Extract the [X, Y] coordinate from the center of the cell holding the provided text.  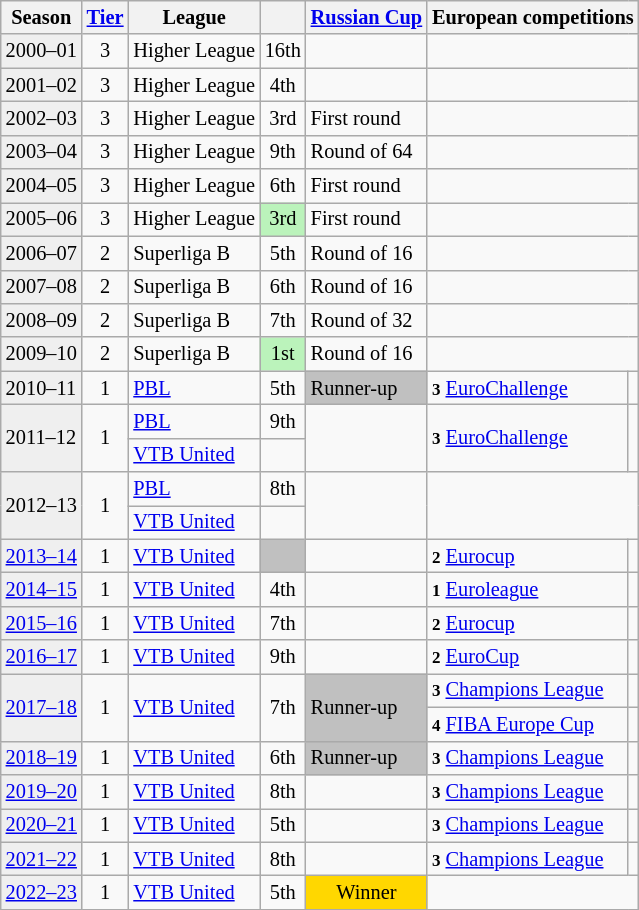
2010–11 [42, 388]
4 FIBA Europe Cup [528, 724]
2016–17 [42, 657]
2022–23 [42, 892]
2015–16 [42, 623]
1st [283, 354]
2003–04 [42, 152]
2020–21 [42, 825]
2002–03 [42, 118]
Season [42, 17]
2004–05 [42, 186]
2011–12 [42, 438]
2001–02 [42, 85]
2005–06 [42, 219]
2 EuroCup [528, 657]
2013–14 [42, 556]
2017–18 [42, 706]
European competitions [533, 17]
2018–19 [42, 758]
2008–09 [42, 320]
Winner [366, 892]
2014–15 [42, 589]
2019–20 [42, 791]
16th [283, 51]
Round of 32 [366, 320]
2007–08 [42, 287]
2006–07 [42, 253]
2012–13 [42, 506]
2021–22 [42, 859]
2009–10 [42, 354]
Russian Cup [366, 17]
Tier [106, 17]
1 Euroleague [528, 589]
League [194, 17]
2000–01 [42, 51]
Round of 64 [366, 152]
